Locate the cell with the specified text and output its (X, Y) center coordinate. 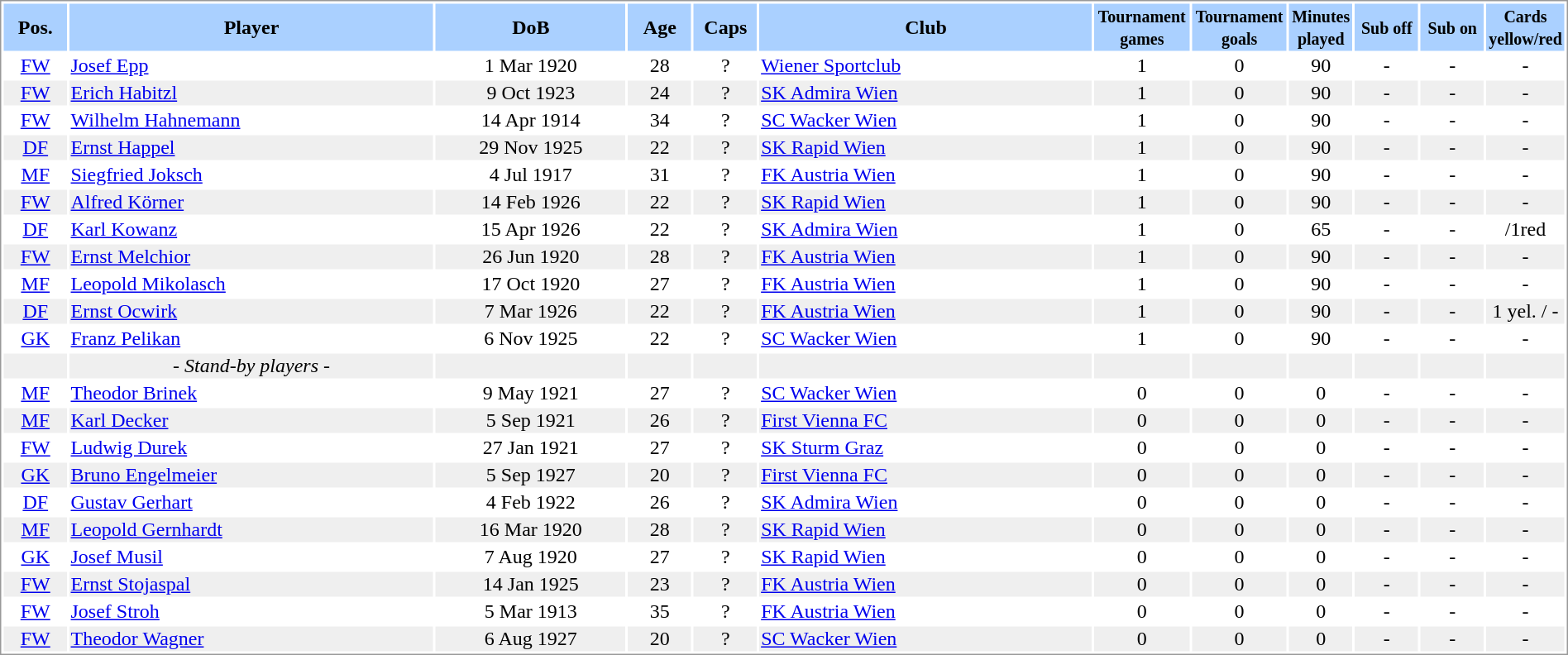
4 Jul 1917 (531, 175)
4 Feb 1922 (531, 502)
Alfred Körner (251, 203)
7 Aug 1920 (531, 557)
24 (660, 93)
Caps (726, 26)
Tournamentgoals (1239, 26)
29 Nov 1925 (531, 148)
Ernst Ocwirk (251, 312)
Gustav Gerhart (251, 502)
Ernst Happel (251, 148)
Sub off (1386, 26)
Erich Habitzl (251, 93)
Tournamentgames (1141, 26)
Player (251, 26)
Cardsyellow/red (1526, 26)
16 Mar 1920 (531, 530)
Pos. (35, 26)
15 Apr 1926 (531, 229)
DoB (531, 26)
Club (926, 26)
5 Sep 1927 (531, 476)
6 Aug 1927 (531, 639)
9 Oct 1923 (531, 93)
6 Nov 1925 (531, 338)
/1red (1526, 229)
Ernst Stojaspal (251, 585)
14 Feb 1926 (531, 203)
23 (660, 585)
17 Oct 1920 (531, 284)
- Stand-by players - (251, 366)
Franz Pelikan (251, 338)
Karl Kowanz (251, 229)
Wilhelm Hahnemann (251, 120)
Leopold Mikolasch (251, 284)
14 Apr 1914 (531, 120)
26 Jun 1920 (531, 257)
5 Mar 1913 (531, 611)
Theodor Wagner (251, 639)
7 Mar 1926 (531, 312)
Bruno Engelmeier (251, 476)
Josef Musil (251, 557)
65 (1322, 229)
Minutesplayed (1322, 26)
Wiener Sportclub (926, 65)
Age (660, 26)
14 Jan 1925 (531, 585)
1 Mar 1920 (531, 65)
Ernst Melchior (251, 257)
Siegfried Joksch (251, 175)
Ludwig Durek (251, 447)
5 Sep 1921 (531, 421)
9 May 1921 (531, 393)
Leopold Gernhardt (251, 530)
27 Jan 1921 (531, 447)
1 yel. / - (1526, 312)
Sub on (1452, 26)
Karl Decker (251, 421)
35 (660, 611)
31 (660, 175)
Josef Stroh (251, 611)
Josef Epp (251, 65)
34 (660, 120)
Theodor Brinek (251, 393)
SK Sturm Graz (926, 447)
